Provide the [x, y] coordinate of the cell's center where the given text is located.  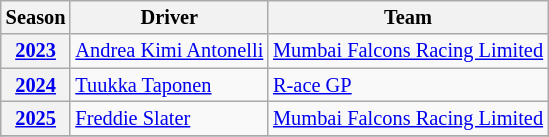
Andrea Kimi Antonelli [169, 51]
Team [408, 17]
Tuukka Taponen [169, 85]
R-ace GP [408, 85]
Season [36, 17]
2024 [36, 85]
Driver [169, 17]
2023 [36, 51]
2025 [36, 118]
Freddie Slater [169, 118]
